Extract the (x, y) coordinate from the center of the cell holding the provided text.  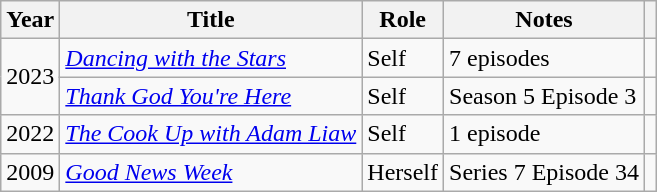
Season 5 Episode 3 (544, 96)
Series 7 Episode 34 (544, 172)
Good News Week (211, 172)
1 episode (544, 134)
Herself (403, 172)
7 episodes (544, 58)
2022 (30, 134)
Thank God You're Here (211, 96)
2023 (30, 77)
The Cook Up with Adam Liaw (211, 134)
Dancing with the Stars (211, 58)
Notes (544, 20)
Year (30, 20)
2009 (30, 172)
Title (211, 20)
Role (403, 20)
